Determine the (X, Y) coordinate at the center of the cell enclosing the given text.  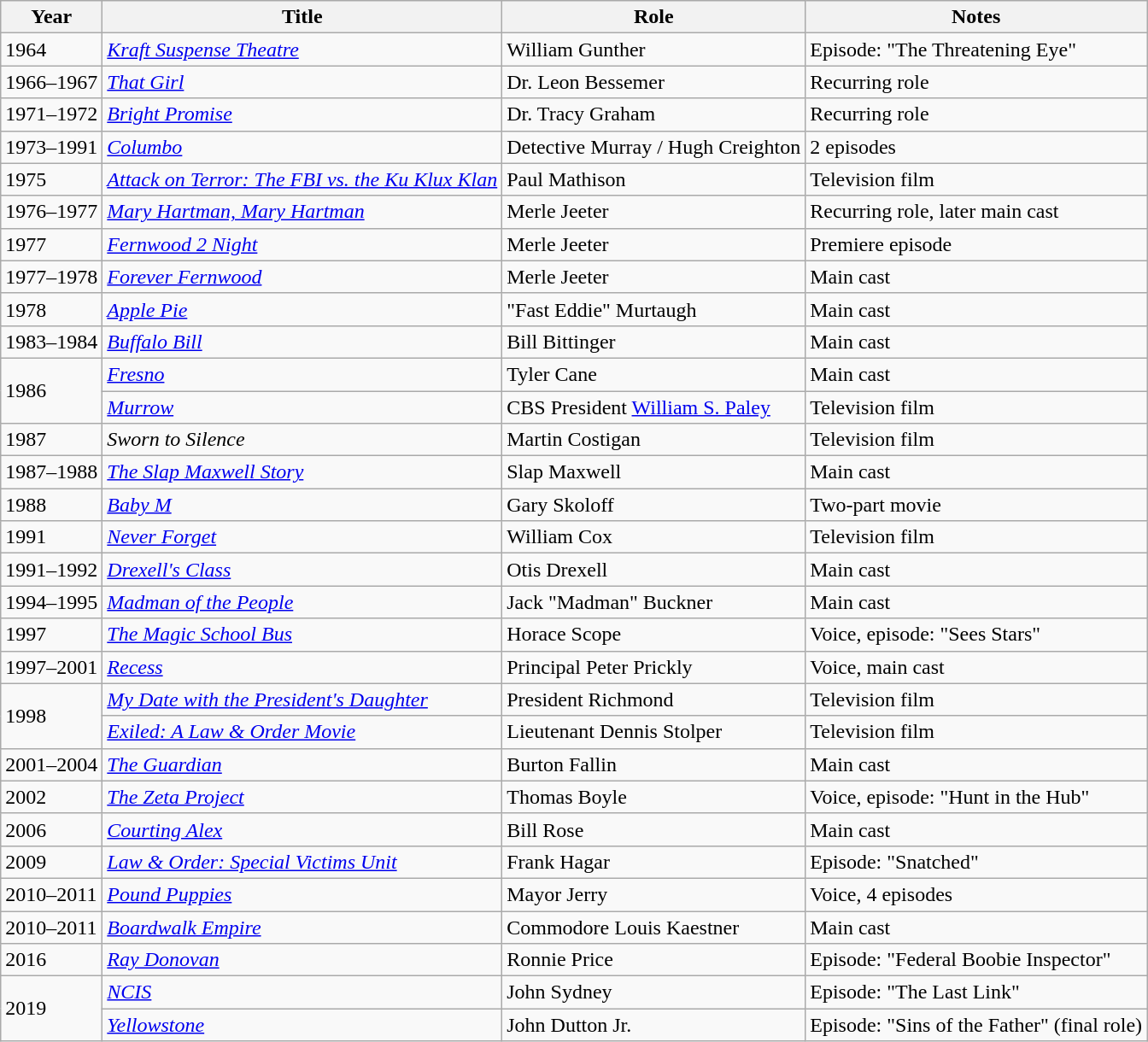
Lieutenant Dennis Stolper (654, 732)
1986 (51, 390)
1997 (51, 635)
Yellowstone (302, 1025)
Mary Hartman, Mary Hartman (302, 212)
My Date with the President's Daughter (302, 700)
Madman of the People (302, 602)
The Slap Maxwell Story (302, 472)
1991–1992 (51, 570)
Horace Scope (654, 635)
Bill Rose (654, 829)
1987–1988 (51, 472)
Exiled: A Law & Order Movie (302, 732)
Law & Order: Special Victims Unit (302, 862)
Courting Alex (302, 829)
1994–1995 (51, 602)
Attack on Terror: The FBI vs. the Ku Klux Klan (302, 179)
1975 (51, 179)
Tyler Cane (654, 374)
Ronnie Price (654, 960)
"Fast Eddie" Murtaugh (654, 309)
Pound Puppies (302, 894)
Episode: "Sins of the Father" (final role) (976, 1025)
Title (302, 17)
1977–1978 (51, 277)
The Zeta Project (302, 797)
Never Forget (302, 537)
Fernwood 2 Night (302, 244)
John Sydney (654, 992)
1971–1972 (51, 114)
William Cox (654, 537)
1973–1991 (51, 147)
1997–2001 (51, 667)
Episode: "Snatched" (976, 862)
1987 (51, 440)
Commodore Louis Kaestner (654, 927)
Columbo (302, 147)
2006 (51, 829)
Recess (302, 667)
Episode: "The Threatening Eye" (976, 50)
Thomas Boyle (654, 797)
1978 (51, 309)
Voice, main cast (976, 667)
Voice, episode: "Hunt in the Hub" (976, 797)
2002 (51, 797)
CBS President William S. Paley (654, 407)
William Gunther (654, 50)
Jack "Madman" Buckner (654, 602)
Recurring role, later main cast (976, 212)
1976–1977 (51, 212)
Paul Mathison (654, 179)
Forever Fernwood (302, 277)
Kraft Suspense Theatre (302, 50)
Detective Murray / Hugh Creighton (654, 147)
Martin Costigan (654, 440)
John Dutton Jr. (654, 1025)
Buffalo Bill (302, 342)
1966–1967 (51, 82)
Drexell's Class (302, 570)
Episode: "The Last Link" (976, 992)
2019 (51, 1009)
Dr. Leon Bessemer (654, 82)
Burton Fallin (654, 764)
Slap Maxwell (654, 472)
Baby M (302, 505)
1998 (51, 716)
Voice, 4 episodes (976, 894)
Two-part movie (976, 505)
Apple Pie (302, 309)
Sworn to Silence (302, 440)
Principal Peter Prickly (654, 667)
1988 (51, 505)
Murrow (302, 407)
Fresno (302, 374)
2 episodes (976, 147)
Otis Drexell (654, 570)
The Magic School Bus (302, 635)
Dr. Tracy Graham (654, 114)
President Richmond (654, 700)
That Girl (302, 82)
Episode: "Federal Boobie Inspector" (976, 960)
Role (654, 17)
Premiere episode (976, 244)
Mayor Jerry (654, 894)
Ray Donovan (302, 960)
1964 (51, 50)
Notes (976, 17)
NCIS (302, 992)
2001–2004 (51, 764)
Frank Hagar (654, 862)
1977 (51, 244)
Gary Skoloff (654, 505)
2016 (51, 960)
Boardwalk Empire (302, 927)
Bill Bittinger (654, 342)
1991 (51, 537)
Bright Promise (302, 114)
2009 (51, 862)
The Guardian (302, 764)
Voice, episode: "Sees Stars" (976, 635)
Year (51, 17)
1983–1984 (51, 342)
